Identify which cell holds the provided text, then report its (X, Y) central coordinate. 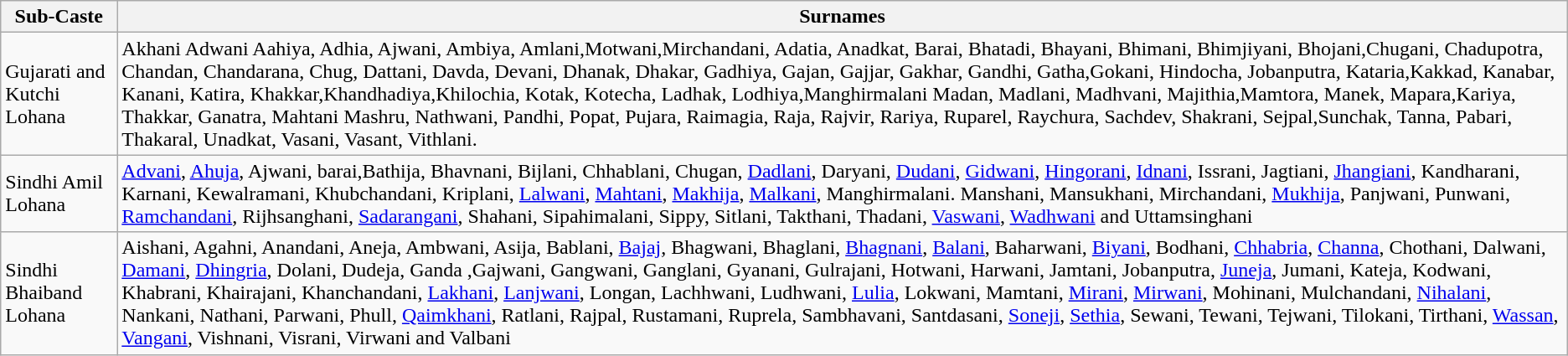
Sindhi Bhaiband Lohana (59, 293)
Sindhi Amil Lohana (59, 193)
Sub-Caste (59, 17)
Gujarati and Kutchi Lohana (59, 94)
Surnames (843, 17)
